Return the (X, Y) coordinate for the center point of the cell that contains the specified text.  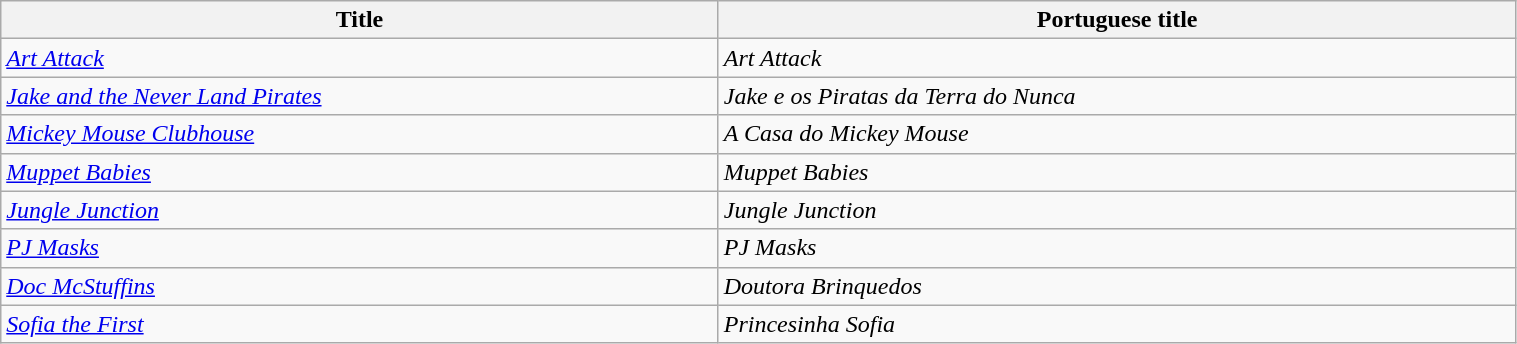
Princesinha Sofia (1117, 324)
Portuguese title (1117, 20)
Title (360, 20)
Doc McStuffins (360, 286)
Jake and the Never Land Pirates (360, 96)
A Casa do Mickey Mouse (1117, 134)
Mickey Mouse Clubhouse (360, 134)
Sofia the First (360, 324)
Doutora Brinquedos (1117, 286)
Jake e os Piratas da Terra do Nunca (1117, 96)
